Determine the [X, Y] coordinate at the center of the cell enclosing the given text.  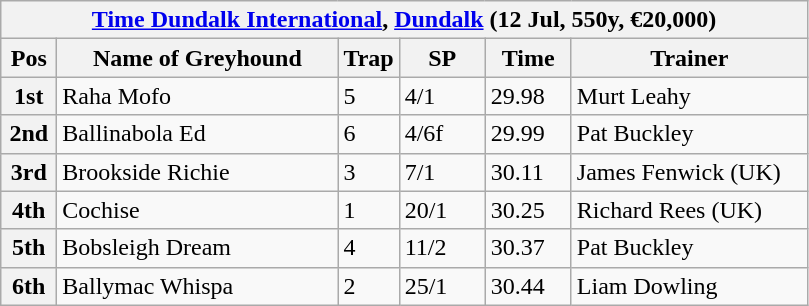
5 [368, 96]
SP [442, 58]
2 [368, 286]
Cochise [198, 210]
Brookside Richie [198, 172]
20/1 [442, 210]
29.99 [528, 134]
Name of Greyhound [198, 58]
11/2 [442, 248]
25/1 [442, 286]
29.98 [528, 96]
30.37 [528, 248]
Time [528, 58]
30.25 [528, 210]
Richard Rees (UK) [689, 210]
Liam Dowling [689, 286]
Ballinabola Ed [198, 134]
4 [368, 248]
Trap [368, 58]
30.44 [528, 286]
4/1 [442, 96]
2nd [29, 134]
James Fenwick (UK) [689, 172]
1st [29, 96]
6 [368, 134]
1 [368, 210]
7/1 [442, 172]
4th [29, 210]
Trainer [689, 58]
Ballymac Whispa [198, 286]
4/6f [442, 134]
3 [368, 172]
5th [29, 248]
3rd [29, 172]
Time Dundalk International, Dundalk (12 Jul, 550y, €20,000) [404, 20]
Bobsleigh Dream [198, 248]
Pos [29, 58]
Raha Mofo [198, 96]
Murt Leahy [689, 96]
6th [29, 286]
30.11 [528, 172]
